Detect which cell encompasses the target text, then output its (X, Y) center coordinate. 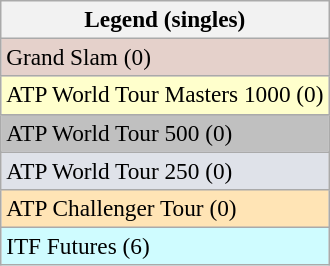
ATP World Tour 250 (0) (165, 170)
Grand Slam (0) (165, 57)
Legend (singles) (165, 19)
ATP World Tour 500 (0) (165, 133)
ITF Futures (6) (165, 246)
ATP World Tour Masters 1000 (0) (165, 95)
ATP Challenger Tour (0) (165, 208)
